From the cell containing the given text, extract its center point as [x, y] coordinate. 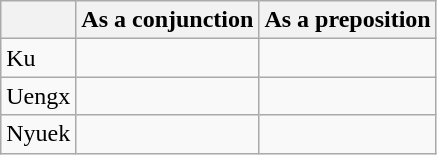
Uengx [38, 96]
Ku [38, 58]
As a preposition [348, 20]
As a conjunction [168, 20]
Nyuek [38, 134]
